Identify which cell holds the provided text, then report its [X, Y] central coordinate. 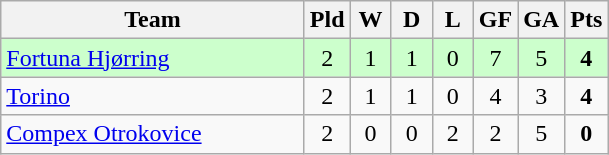
GA [542, 20]
Team [153, 20]
Compex Otrokovice [153, 134]
Torino [153, 96]
D [412, 20]
3 [542, 96]
7 [495, 58]
Pts [586, 20]
GF [495, 20]
W [370, 20]
Pld [327, 20]
L [452, 20]
Fortuna Hjørring [153, 58]
